Detect which cell encompasses the target text, then output its (x, y) center coordinate. 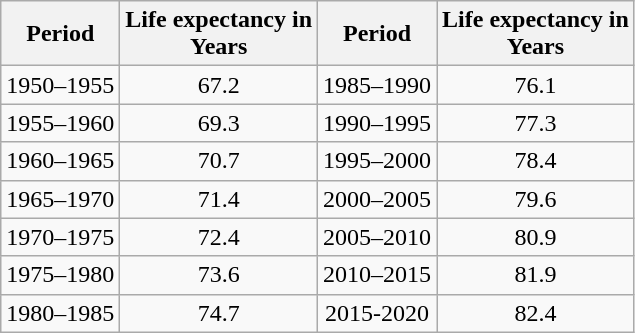
76.1 (536, 85)
81.9 (536, 275)
1985–1990 (378, 85)
1990–1995 (378, 123)
70.7 (219, 161)
79.6 (536, 199)
67.2 (219, 85)
1950–1955 (60, 85)
1970–1975 (60, 237)
2005–2010 (378, 237)
1980–1985 (60, 313)
1955–1960 (60, 123)
2000–2005 (378, 199)
72.4 (219, 237)
69.3 (219, 123)
2010–2015 (378, 275)
77.3 (536, 123)
2015-2020 (378, 313)
74.7 (219, 313)
73.6 (219, 275)
1960–1965 (60, 161)
1995–2000 (378, 161)
1965–1970 (60, 199)
71.4 (219, 199)
78.4 (536, 161)
82.4 (536, 313)
80.9 (536, 237)
1975–1980 (60, 275)
